Provide the [X, Y] coordinate of the cell's center where the given text is located.  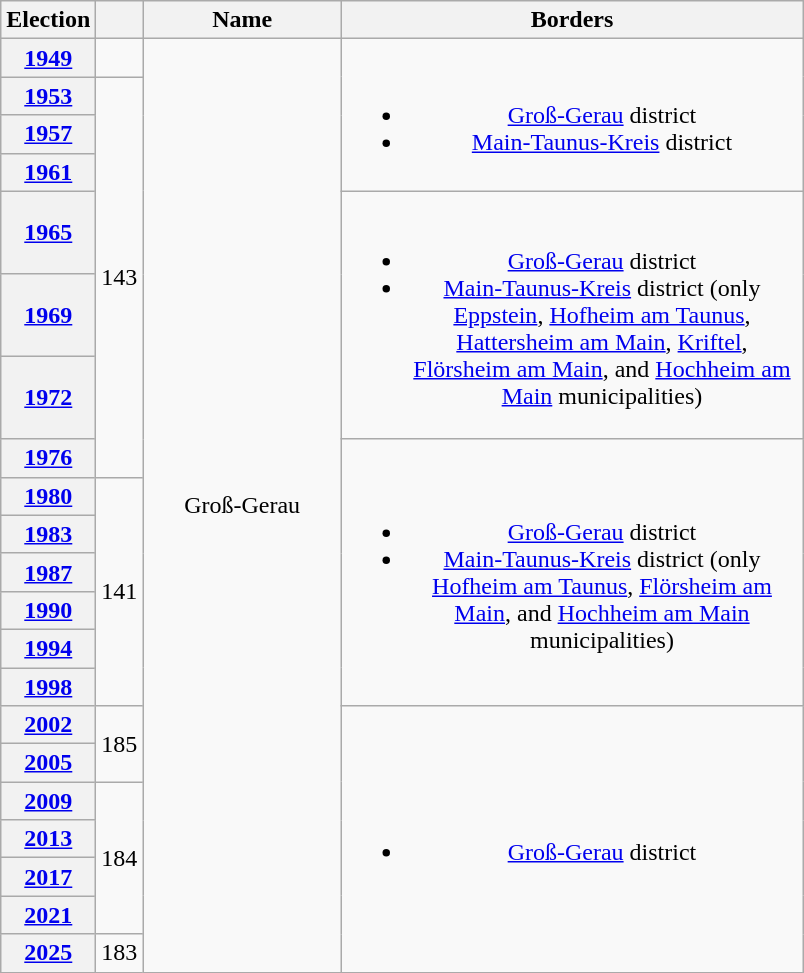
2025 [48, 953]
2002 [48, 725]
1980 [48, 496]
1961 [48, 172]
2009 [48, 801]
1965 [48, 232]
1972 [48, 398]
1976 [48, 458]
1998 [48, 687]
Name [242, 20]
Groß-Gerau district [572, 839]
1990 [48, 610]
185 [120, 744]
Groß-Gerau districtMain-Taunus-Kreis district [572, 115]
143 [120, 277]
2021 [48, 915]
184 [120, 858]
141 [120, 591]
Borders [572, 20]
1953 [48, 96]
1983 [48, 534]
1994 [48, 648]
1957 [48, 134]
2017 [48, 877]
Election [48, 20]
1949 [48, 58]
1987 [48, 572]
Groß-Gerau [242, 506]
2013 [48, 839]
2005 [48, 763]
Groß-Gerau districtMain-Taunus-Kreis district (only Hofheim am Taunus, Flörsheim am Main, and Hochheim am Main municipalities) [572, 572]
1969 [48, 316]
183 [120, 953]
